Determine the (x, y) coordinate at the center of the cell enclosing the given text.  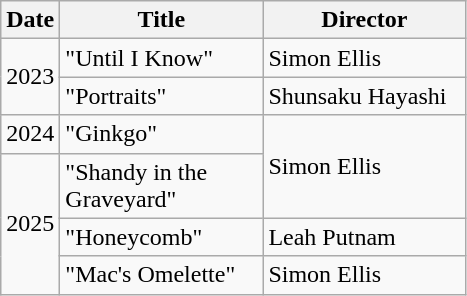
Shunsaku Hayashi (364, 96)
"Honeycomb" (162, 237)
"Until I Know" (162, 58)
"Shandy in the Graveyard" (162, 186)
"Mac's Omelette" (162, 275)
2023 (30, 77)
2025 (30, 224)
"Portraits" (162, 96)
2024 (30, 134)
Date (30, 20)
Director (364, 20)
"Ginkgo" (162, 134)
Leah Putnam (364, 237)
Title (162, 20)
